For the text-containing cell, return its midpoint in [X, Y] coordinate format. 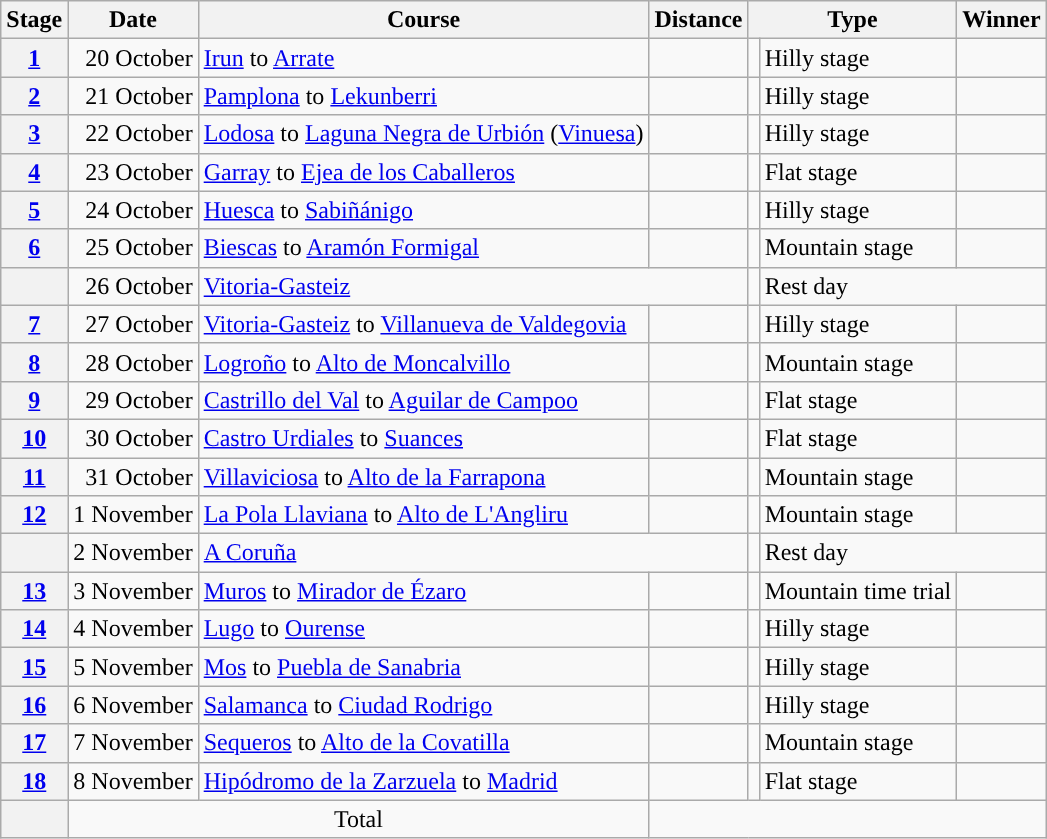
Garray to Ejea de los Caballeros [424, 172]
2 [34, 96]
17 [34, 743]
Muros to Mirador de Ézaro [424, 591]
La Pola Llaviana to Alto de L'Angliru [424, 515]
Vitoria-Gasteiz to Villanueva de Valdegovia [424, 324]
7 November [133, 743]
6 [34, 248]
23 October [133, 172]
Type [852, 20]
Castro Urdiales to Suances [424, 438]
13 [34, 591]
9 [34, 400]
Sequeros to Alto de la Covatilla [424, 743]
14 [34, 629]
25 October [133, 248]
Irun to Arrate [424, 58]
28 October [133, 362]
Biescas to Aramón Formigal [424, 248]
Winner [1002, 20]
Pamplona to Lekunberri [424, 96]
21 October [133, 96]
3 [34, 134]
22 October [133, 134]
24 October [133, 210]
20 October [133, 58]
31 October [133, 477]
15 [34, 667]
3 November [133, 591]
Lodosa to Laguna Negra de Urbión (Vinuesa) [424, 134]
Lugo to Ourense [424, 629]
27 October [133, 324]
Huesca to Sabiñánigo [424, 210]
7 [34, 324]
11 [34, 477]
26 October [133, 286]
2 November [133, 553]
18 [34, 781]
8 November [133, 781]
Stage [34, 20]
Logroño to Alto de Moncalvillo [424, 362]
8 [34, 362]
Vitoria-Gasteiz [473, 286]
Distance [698, 20]
30 October [133, 438]
12 [34, 515]
A Coruña [473, 553]
Mountain time trial [858, 591]
4 [34, 172]
29 October [133, 400]
1 [34, 58]
Villaviciosa to Alto de la Farrapona [424, 477]
Castrillo del Val to Aguilar de Campoo [424, 400]
16 [34, 705]
Total [358, 819]
5 November [133, 667]
6 November [133, 705]
Salamanca to Ciudad Rodrigo [424, 705]
10 [34, 438]
Hipódromo de la Zarzuela to Madrid [424, 781]
4 November [133, 629]
Date [133, 20]
1 November [133, 515]
5 [34, 210]
Mos to Puebla de Sanabria [424, 667]
Course [424, 20]
